Locate the cell with the specified text and output its (x, y) center coordinate. 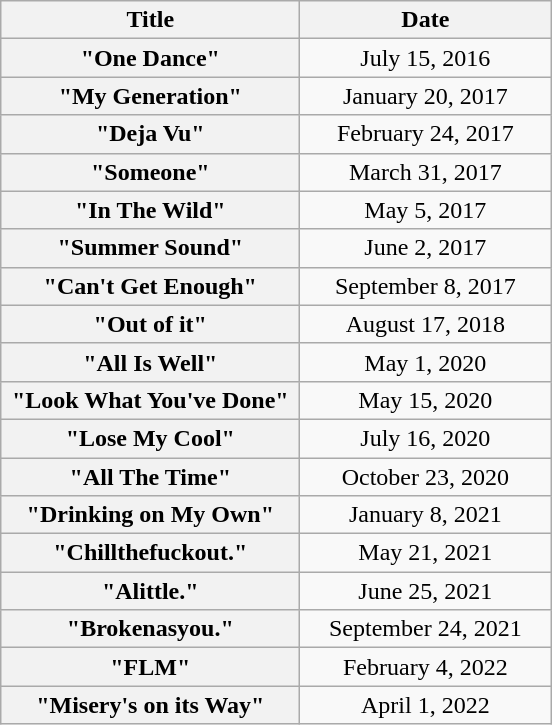
May 21, 2021 (426, 553)
May 5, 2017 (426, 210)
March 31, 2017 (426, 172)
February 24, 2017 (426, 134)
February 4, 2022 (426, 667)
"Look What You've Done" (150, 400)
May 15, 2020 (426, 400)
"Deja Vu" (150, 134)
"Brokenasyou." (150, 629)
"Alittle." (150, 591)
July 16, 2020 (426, 438)
"In The Wild" (150, 210)
Title (150, 20)
August 17, 2018 (426, 324)
"Someone" (150, 172)
September 8, 2017 (426, 286)
"Lose My Cool" (150, 438)
September 24, 2021 (426, 629)
May 1, 2020 (426, 362)
"One Dance" (150, 58)
"Can't Get Enough" (150, 286)
"Chillthefuckout." (150, 553)
January 8, 2021 (426, 515)
"Misery's on its Way" (150, 705)
Date (426, 20)
"Drinking on My Own" (150, 515)
June 2, 2017 (426, 248)
"FLM" (150, 667)
"My Generation" (150, 96)
October 23, 2020 (426, 477)
"All Is Well" (150, 362)
June 25, 2021 (426, 591)
"All The Time" (150, 477)
"Out of it" (150, 324)
January 20, 2017 (426, 96)
July 15, 2016 (426, 58)
"Summer Sound" (150, 248)
April 1, 2022 (426, 705)
